From the cell containing the given text, extract its center point as [X, Y] coordinate. 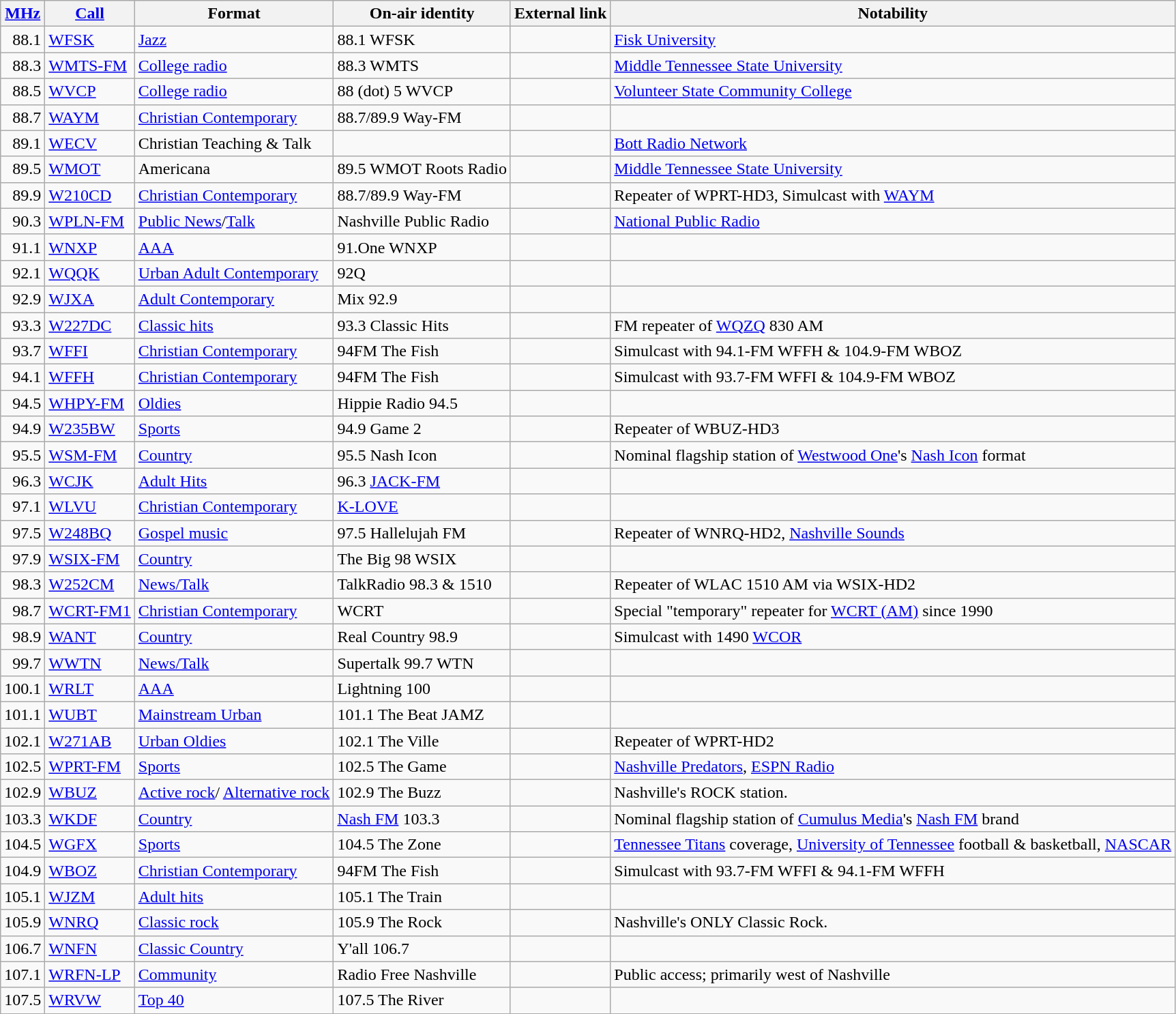
90.3 [23, 221]
Nashville Public Radio [422, 221]
Repeater of WNRQ-HD2, Nashville Sounds [893, 533]
Special "temporary" repeater for WCRT (AM) since 1990 [893, 611]
WECV [90, 143]
88.1 [23, 40]
Public access; primarily west of Nashville [893, 974]
107.5 The River [422, 1000]
WFFH [90, 377]
94.1 [23, 377]
Supertalk 99.7 WTN [422, 663]
95.5 [23, 455]
Simulcast with 93.7-FM WFFI & 104.9-FM WBOZ [893, 377]
WLVU [90, 507]
101.1 [23, 714]
FM repeater of WQZQ 830 AM [893, 325]
91.1 [23, 247]
WPLN-FM [90, 221]
95.5 Nash Icon [422, 455]
Community [234, 974]
102.5 [23, 767]
WGFX [90, 845]
96.3 [23, 481]
TalkRadio 98.3 & 1510 [422, 585]
103.3 [23, 819]
97.9 [23, 559]
96.3 JACK-FM [422, 481]
105.1 [23, 897]
102.1 [23, 740]
WNFN [90, 948]
WSM-FM [90, 455]
Radio Free Nashville [422, 974]
Repeater of WBUZ-HD3 [893, 429]
Classic Country [234, 948]
100.1 [23, 689]
WRLT [90, 689]
Mix 92.9 [422, 299]
Oldies [234, 403]
WNRQ [90, 923]
Repeater of WPRT-HD3, Simulcast with WAYM [893, 195]
W248BQ [90, 533]
107.5 [23, 1000]
92Q [422, 273]
88.5 [23, 91]
99.7 [23, 663]
Nominal flagship station of Cumulus Media's Nash FM brand [893, 819]
Americana [234, 169]
104.5 [23, 845]
Format [234, 14]
WMTS-FM [90, 66]
94.5 [23, 403]
Urban Oldies [234, 740]
Simulcast with 93.7-FM WFFI & 94.1-FM WFFH [893, 871]
88 (dot) 5 WVCP [422, 91]
91.One WNXP [422, 247]
102.9 The Buzz [422, 793]
Classic hits [234, 325]
Adult Hits [234, 481]
88.1 WFSK [422, 40]
88.3 [23, 66]
98.3 [23, 585]
WUBT [90, 714]
Nominal flagship station of Westwood One's Nash Icon format [893, 455]
WBUZ [90, 793]
Simulcast with 94.1-FM WFFH & 104.9-FM WBOZ [893, 351]
Bott Radio Network [893, 143]
W227DC [90, 325]
Jazz [234, 40]
98.7 [23, 611]
National Public Radio [893, 221]
WFFI [90, 351]
Mainstream Urban [234, 714]
W271AB [90, 740]
Tennessee Titans coverage, University of Tennessee football & basketball, NASCAR [893, 845]
89.9 [23, 195]
102.5 The Game [422, 767]
Y'all 106.7 [422, 948]
WVCP [90, 91]
104.9 [23, 871]
93.7 [23, 351]
93.3 Classic Hits [422, 325]
WMOT [90, 169]
Nashville Predators, ESPN Radio [893, 767]
Notability [893, 14]
W210CD [90, 195]
W252CM [90, 585]
105.9 The Rock [422, 923]
107.1 [23, 974]
WFSK [90, 40]
Top 40 [234, 1000]
97.5 Hallelujah FM [422, 533]
105.1 The Train [422, 897]
Nash FM 103.3 [422, 819]
Nashville's ROCK station. [893, 793]
The Big 98 WSIX [422, 559]
Volunteer State Community College [893, 91]
External link [560, 14]
Call [90, 14]
WSIX-FM [90, 559]
WCRT-FM1 [90, 611]
101.1 The Beat JAMZ [422, 714]
Simulcast with 1490 WCOR [893, 637]
WRVW [90, 1000]
MHz [23, 14]
88.3 WMTS [422, 66]
Christian Teaching & Talk [234, 143]
Adult hits [234, 897]
89.5 WMOT Roots Radio [422, 169]
106.7 [23, 948]
102.1 The Ville [422, 740]
92.9 [23, 299]
Real Country 98.9 [422, 637]
WANT [90, 637]
WNXP [90, 247]
W235BW [90, 429]
Gospel music [234, 533]
92.1 [23, 273]
97.5 [23, 533]
Fisk University [893, 40]
Urban Adult Contemporary [234, 273]
94.9 Game 2 [422, 429]
Adult Contemporary [234, 299]
93.3 [23, 325]
Hippie Radio 94.5 [422, 403]
102.9 [23, 793]
WRFN-LP [90, 974]
Classic rock [234, 923]
105.9 [23, 923]
WJZM [90, 897]
94.9 [23, 429]
89.1 [23, 143]
On-air identity [422, 14]
WBOZ [90, 871]
WKDF [90, 819]
98.9 [23, 637]
WAYM [90, 117]
WPRT-FM [90, 767]
97.1 [23, 507]
88.7 [23, 117]
Repeater of WLAC 1510 AM via WSIX-HD2 [893, 585]
WJXA [90, 299]
WCRT [422, 611]
Active rock/ Alternative rock [234, 793]
104.5 The Zone [422, 845]
K-LOVE [422, 507]
Nashville's ONLY Classic Rock. [893, 923]
WWTN [90, 663]
WHPY-FM [90, 403]
WQQK [90, 273]
89.5 [23, 169]
Repeater of WPRT-HD2 [893, 740]
Lightning 100 [422, 689]
WCJK [90, 481]
Public News/Talk [234, 221]
